Detect which cell encompasses the target text, then output its (X, Y) center coordinate. 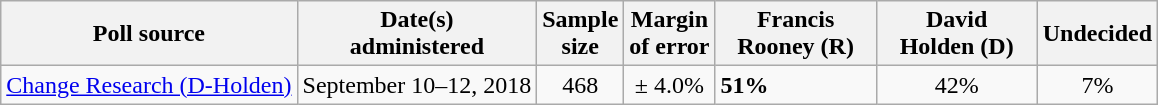
7% (1097, 85)
Date(s)administered (417, 34)
Change Research (D-Holden) (149, 85)
51% (796, 85)
FrancisRooney (R) (796, 34)
Samplesize (580, 34)
Marginof error (670, 34)
Undecided (1097, 34)
± 4.0% (670, 85)
468 (580, 85)
September 10–12, 2018 (417, 85)
DavidHolden (D) (956, 34)
42% (956, 85)
Poll source (149, 34)
